Scan for the cell matching the given text and deliver its (x, y) coordinate at center. 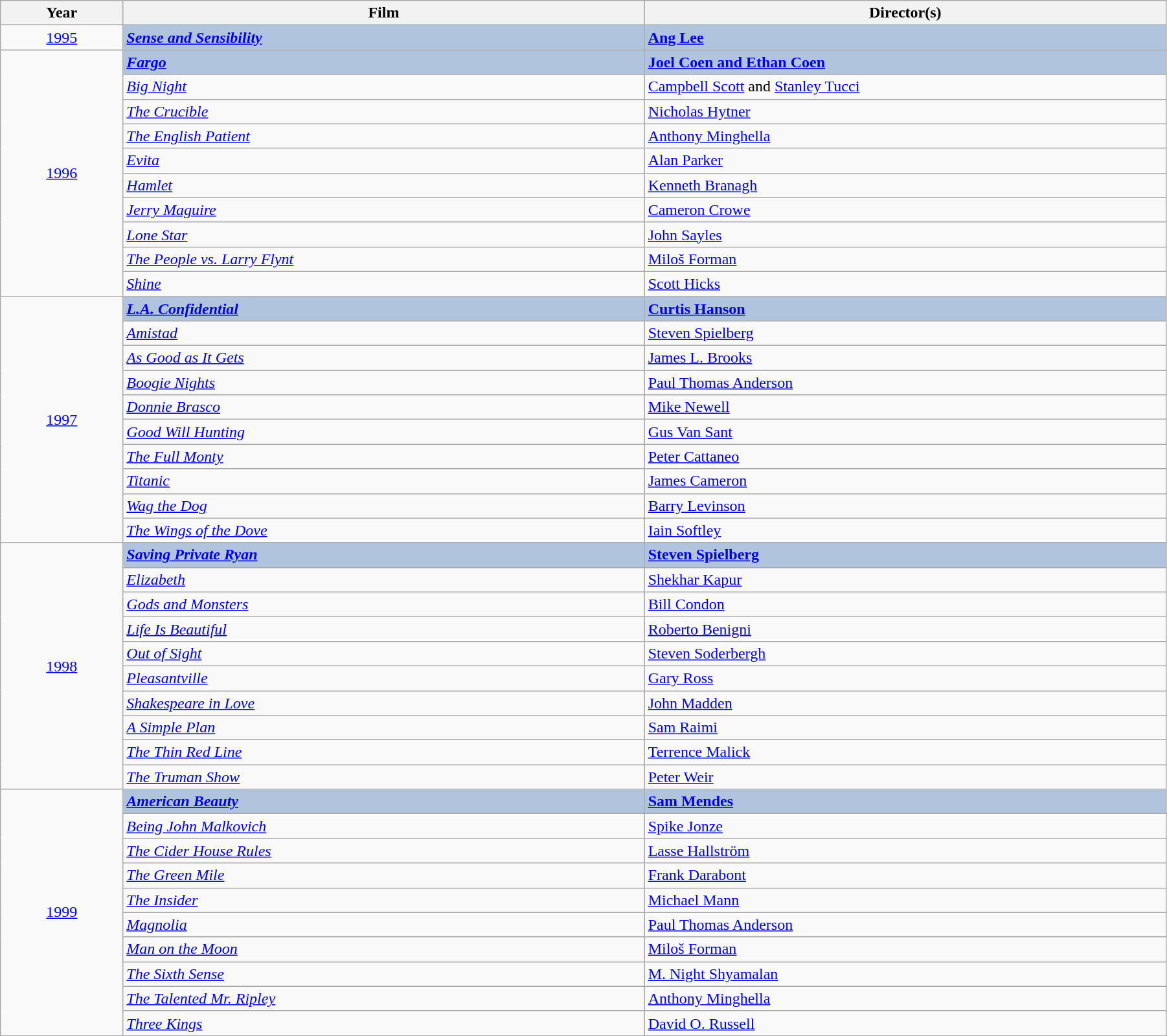
Scott Hicks (905, 284)
1999 (62, 913)
The People vs. Larry Flynt (383, 259)
Alan Parker (905, 161)
Mike Newell (905, 407)
A Simple Plan (383, 728)
James Cameron (905, 481)
Good Will Hunting (383, 432)
The English Patient (383, 136)
1998 (62, 666)
John Madden (905, 703)
Frank Darabont (905, 875)
Sam Mendes (905, 802)
Joel Coen and Ethan Coen (905, 62)
Cameron Crowe (905, 210)
Amistad (383, 333)
The Sixth Sense (383, 974)
Peter Cattaneo (905, 456)
Man on the Moon (383, 949)
Gods and Monsters (383, 604)
Barry Levinson (905, 506)
1996 (62, 174)
Boogie Nights (383, 383)
Pleasantville (383, 678)
Big Night (383, 87)
The Cider House Rules (383, 851)
Shine (383, 284)
Peter Weir (905, 777)
Magnolia (383, 925)
Campbell Scott and Stanley Tucci (905, 87)
Wag the Dog (383, 506)
David O. Russell (905, 1023)
Elizabeth (383, 580)
Three Kings (383, 1023)
The Full Monty (383, 456)
Terrence Malick (905, 752)
Spike Jonze (905, 826)
Curtis Hanson (905, 309)
The Talented Mr. Ripley (383, 998)
1995 (62, 38)
Life Is Beautiful (383, 629)
Year (62, 13)
Roberto Benigni (905, 629)
Bill Condon (905, 604)
Saving Private Ryan (383, 555)
Iain Softley (905, 530)
M. Night Shyamalan (905, 974)
Out of Sight (383, 653)
Hamlet (383, 185)
Shekhar Kapur (905, 580)
Gary Ross (905, 678)
Steven Soderbergh (905, 653)
The Truman Show (383, 777)
Director(s) (905, 13)
Jerry Maguire (383, 210)
The Green Mile (383, 875)
Kenneth Branagh (905, 185)
Being John Malkovich (383, 826)
The Crucible (383, 111)
1997 (62, 420)
Film (383, 13)
Sam Raimi (905, 728)
Nicholas Hytner (905, 111)
As Good as It Gets (383, 358)
James L. Brooks (905, 358)
The Wings of the Dove (383, 530)
The Thin Red Line (383, 752)
The Insider (383, 900)
Lasse Hallström (905, 851)
L.A. Confidential (383, 309)
American Beauty (383, 802)
Sense and Sensibility (383, 38)
John Sayles (905, 234)
Fargo (383, 62)
Lone Star (383, 234)
Gus Van Sant (905, 432)
Titanic (383, 481)
Ang Lee (905, 38)
Donnie Brasco (383, 407)
Michael Mann (905, 900)
Evita (383, 161)
Shakespeare in Love (383, 703)
